Return the (X, Y) coordinate for the center point of the cell that contains the specified text.  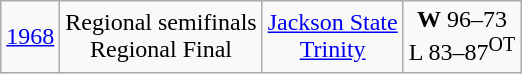
Regional semifinalsRegional Final (161, 37)
1968 (30, 37)
Jackson StateTrinity (332, 37)
W 96–73L 83–87OT (462, 37)
